Output the (X, Y) coordinate of the center of the cell containing the given text.  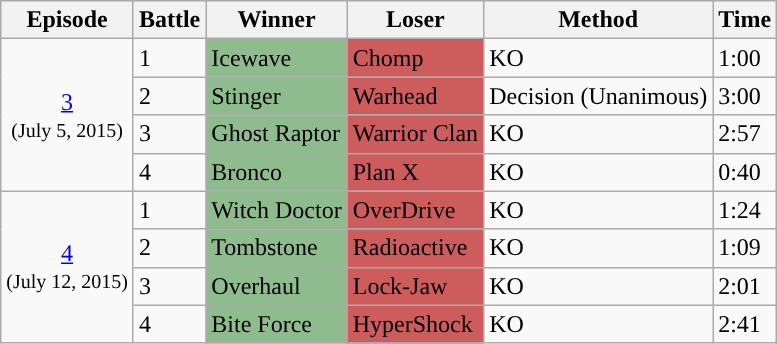
2:01 (745, 286)
Warrior Clan (415, 134)
Loser (415, 20)
0:40 (745, 172)
2:57 (745, 134)
Ghost Raptor (276, 134)
4(July 12, 2015) (68, 267)
Radioactive (415, 248)
Tombstone (276, 248)
1:09 (745, 248)
Chomp (415, 58)
Witch Doctor (276, 210)
Lock-Jaw (415, 286)
HyperShock (415, 324)
1:00 (745, 58)
Warhead (415, 96)
Bronco (276, 172)
Icewave (276, 58)
Bite Force (276, 324)
3:00 (745, 96)
Episode (68, 20)
Time (745, 20)
Winner (276, 20)
1:24 (745, 210)
2:41 (745, 324)
Overhaul (276, 286)
Plan X (415, 172)
Decision (Unanimous) (598, 96)
Stinger (276, 96)
3(July 5, 2015) (68, 115)
Method (598, 20)
Battle (169, 20)
OverDrive (415, 210)
